Search for the cell housing the specified text and yield its (x, y) center coordinate. 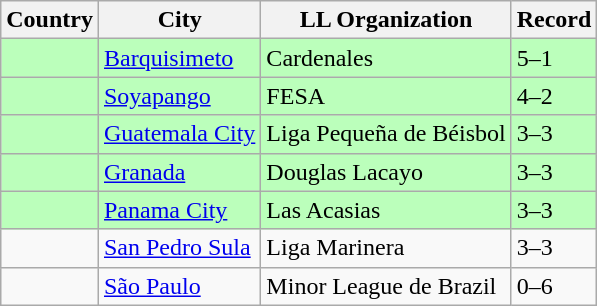
5–1 (554, 58)
San Pedro Sula (179, 248)
São Paulo (179, 286)
Liga Marinera (386, 248)
Record (554, 20)
LL Organization (386, 20)
FESA (386, 96)
City (179, 20)
Liga Pequeña de Béisbol (386, 134)
Cardenales (386, 58)
Country (50, 20)
Granada (179, 172)
Douglas Lacayo (386, 172)
Minor League de Brazil (386, 286)
4–2 (554, 96)
Soyapango (179, 96)
Las Acasias (386, 210)
Barquisimeto (179, 58)
0–6 (554, 286)
Panama City (179, 210)
Guatemala City (179, 134)
